Provide the [X, Y] coordinate of the cell's center where the given text is located.  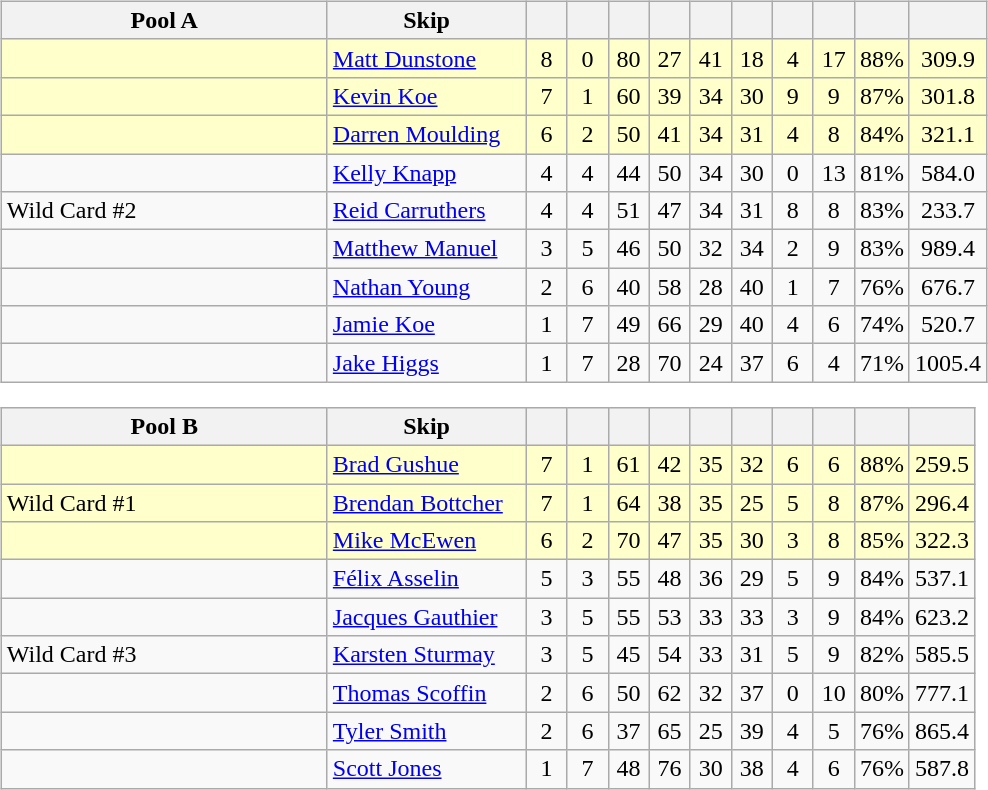
623.2 [942, 617]
45 [628, 655]
Mike McEwen [426, 541]
80% [882, 693]
17 [834, 58]
81% [882, 173]
777.1 [942, 693]
85% [882, 541]
82% [882, 655]
13 [834, 173]
Wild Card #1 [164, 503]
76 [670, 769]
Jamie Koe [426, 325]
36 [710, 579]
537.1 [942, 579]
54 [670, 655]
1005.4 [948, 363]
42 [670, 464]
Jacques Gauthier [426, 617]
66 [670, 325]
Brendan Bottcher [426, 503]
587.8 [942, 769]
65 [670, 731]
Matthew Manuel [426, 249]
Thomas Scoffin [426, 693]
Jake Higgs [426, 363]
71% [882, 363]
46 [628, 249]
Nathan Young [426, 287]
61 [628, 464]
309.9 [948, 58]
Scott Jones [426, 769]
Félix Asselin [426, 579]
10 [834, 693]
27 [670, 58]
865.4 [942, 731]
321.1 [948, 134]
301.8 [948, 96]
676.7 [948, 287]
233.7 [948, 211]
74% [882, 325]
51 [628, 211]
Brad Gushue [426, 464]
44 [628, 173]
18 [752, 58]
58 [670, 287]
53 [670, 617]
80 [628, 58]
62 [670, 693]
Wild Card #3 [164, 655]
49 [628, 325]
296.4 [942, 503]
64 [628, 503]
Tyler Smith [426, 731]
584.0 [948, 173]
Kevin Koe [426, 96]
Reid Carruthers [426, 211]
259.5 [942, 464]
Kelly Knapp [426, 173]
520.7 [948, 325]
Wild Card #2 [164, 211]
Darren Moulding [426, 134]
Matt Dunstone [426, 58]
Pool B [164, 426]
989.4 [948, 249]
24 [710, 363]
Karsten Sturmay [426, 655]
322.3 [942, 541]
Pool A [164, 20]
60 [628, 96]
585.5 [942, 655]
